Return (x, y) of the center of cell containing provided text 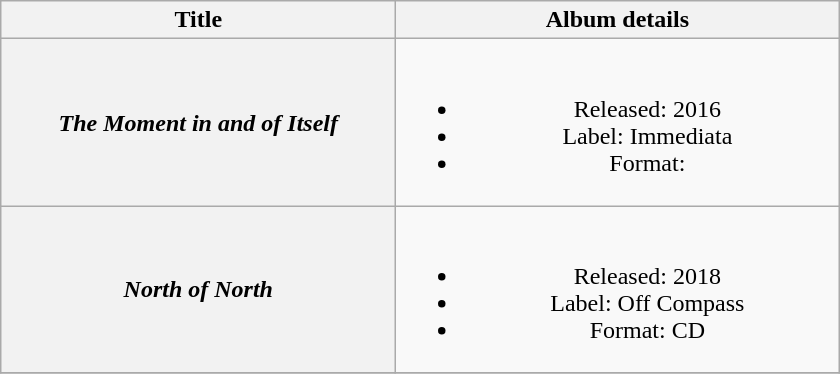
The Moment in and of Itself (198, 122)
Released: 2016Label: ImmediataFormat: (618, 122)
Title (198, 20)
North of North (198, 290)
Album details (618, 20)
Released: 2018Label: Off CompassFormat: CD (618, 290)
